Detect which cell encompasses the target text, then output its [x, y] center coordinate. 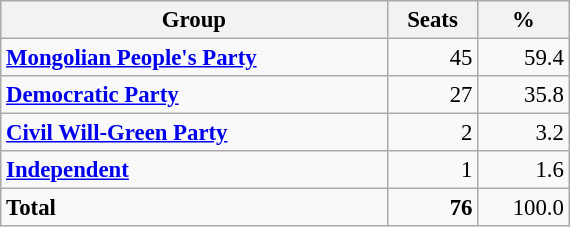
Independent [194, 170]
1.6 [524, 170]
35.8 [524, 95]
Group [194, 20]
Seats [432, 20]
3.2 [524, 133]
2 [432, 133]
27 [432, 95]
Mongolian People's Party [194, 58]
1 [432, 170]
45 [432, 58]
59.4 [524, 58]
76 [432, 208]
Civil Will-Green Party [194, 133]
100.0 [524, 208]
% [524, 20]
Total [194, 208]
Democratic Party [194, 95]
